From the cell containing the given text, extract its center point as (X, Y) coordinate. 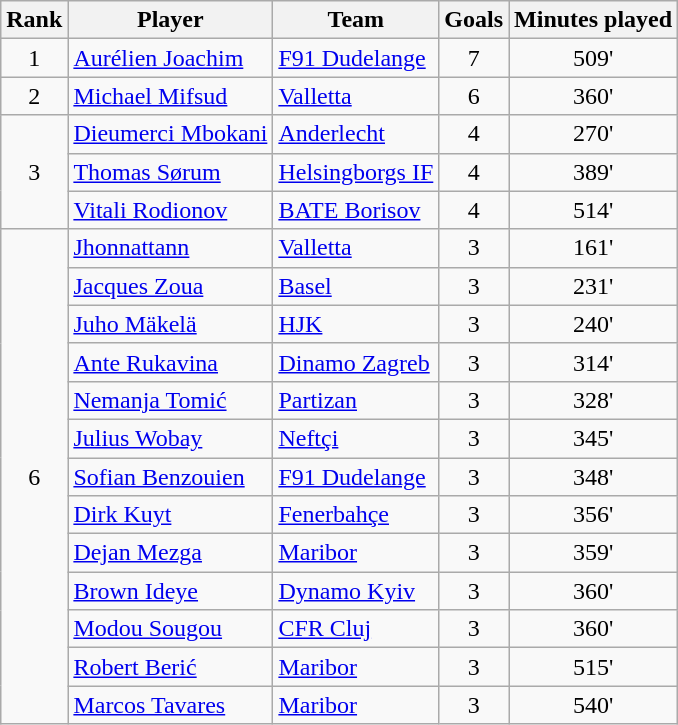
Team (356, 20)
Aurélien Joachim (170, 58)
540' (594, 705)
2 (34, 96)
Sofian Benzouien (170, 477)
Juho Mäkelä (170, 324)
Dinamo Zagreb (356, 362)
Modou Sougou (170, 629)
515' (594, 667)
Dirk Kuyt (170, 515)
509' (594, 58)
240' (594, 324)
345' (594, 438)
356' (594, 515)
Jhonnattann (170, 248)
Michael Mifsud (170, 96)
CFR Cluj (356, 629)
HJK (356, 324)
Marcos Tavares (170, 705)
Rank (34, 20)
Fenerbahçe (356, 515)
Basel (356, 286)
Anderlecht (356, 134)
270' (594, 134)
Helsingborgs IF (356, 172)
1 (34, 58)
Nemanja Tomić (170, 400)
161' (594, 248)
Robert Berić (170, 667)
314' (594, 362)
231' (594, 286)
348' (594, 477)
Dejan Mezga (170, 553)
328' (594, 400)
Neftçi (356, 438)
514' (594, 210)
Dynamo Kyiv (356, 591)
389' (594, 172)
Goals (474, 20)
Player (170, 20)
359' (594, 553)
Julius Wobay (170, 438)
Jacques Zoua (170, 286)
Vitali Rodionov (170, 210)
Ante Rukavina (170, 362)
Thomas Sørum (170, 172)
Dieumerci Mbokani (170, 134)
BATE Borisov (356, 210)
Minutes played (594, 20)
Brown Ideye (170, 591)
7 (474, 58)
Partizan (356, 400)
